For the text-containing cell, return its midpoint in (X, Y) coordinate format. 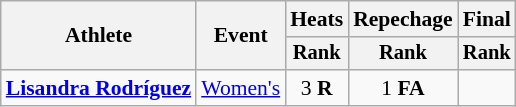
Event (240, 36)
3 R (316, 88)
Heats (316, 19)
Repechage (403, 19)
Athlete (98, 36)
Lisandra Rodríguez (98, 88)
Final (487, 19)
Women's (240, 88)
1 FA (403, 88)
